Pinpoint the cell where the given text exists, returning its [X, Y] midpoint coordinate. 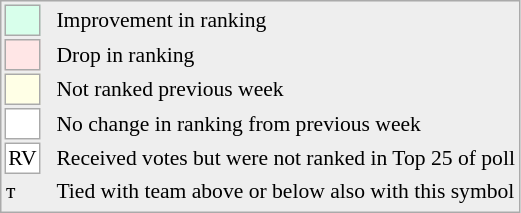
RV [22, 158]
Improvement in ranking [286, 20]
Drop in ranking [286, 55]
Received votes but were not ranked in Top 25 of poll [286, 158]
No change in ranking from previous week [286, 124]
Tied with team above or below also with this symbol [286, 191]
т [22, 191]
Not ranked previous week [286, 90]
